Output the [x, y] coordinate of the center of the cell containing the given text.  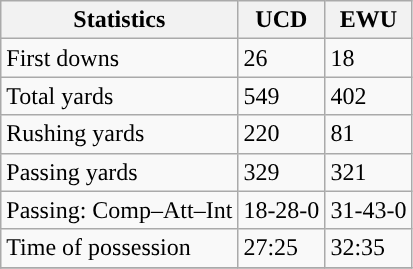
32:35 [368, 248]
27:25 [282, 248]
81 [368, 134]
Total yards [120, 96]
First downs [120, 58]
18 [368, 58]
321 [368, 172]
26 [282, 58]
Statistics [120, 20]
220 [282, 134]
Passing yards [120, 172]
Time of possession [120, 248]
31-43-0 [368, 210]
Passing: Comp–Att–Int [120, 210]
549 [282, 96]
EWU [368, 20]
329 [282, 172]
18-28-0 [282, 210]
Rushing yards [120, 134]
UCD [282, 20]
402 [368, 96]
